Capture the cell that displays the provided text and extract its (X, Y) central coordinate. 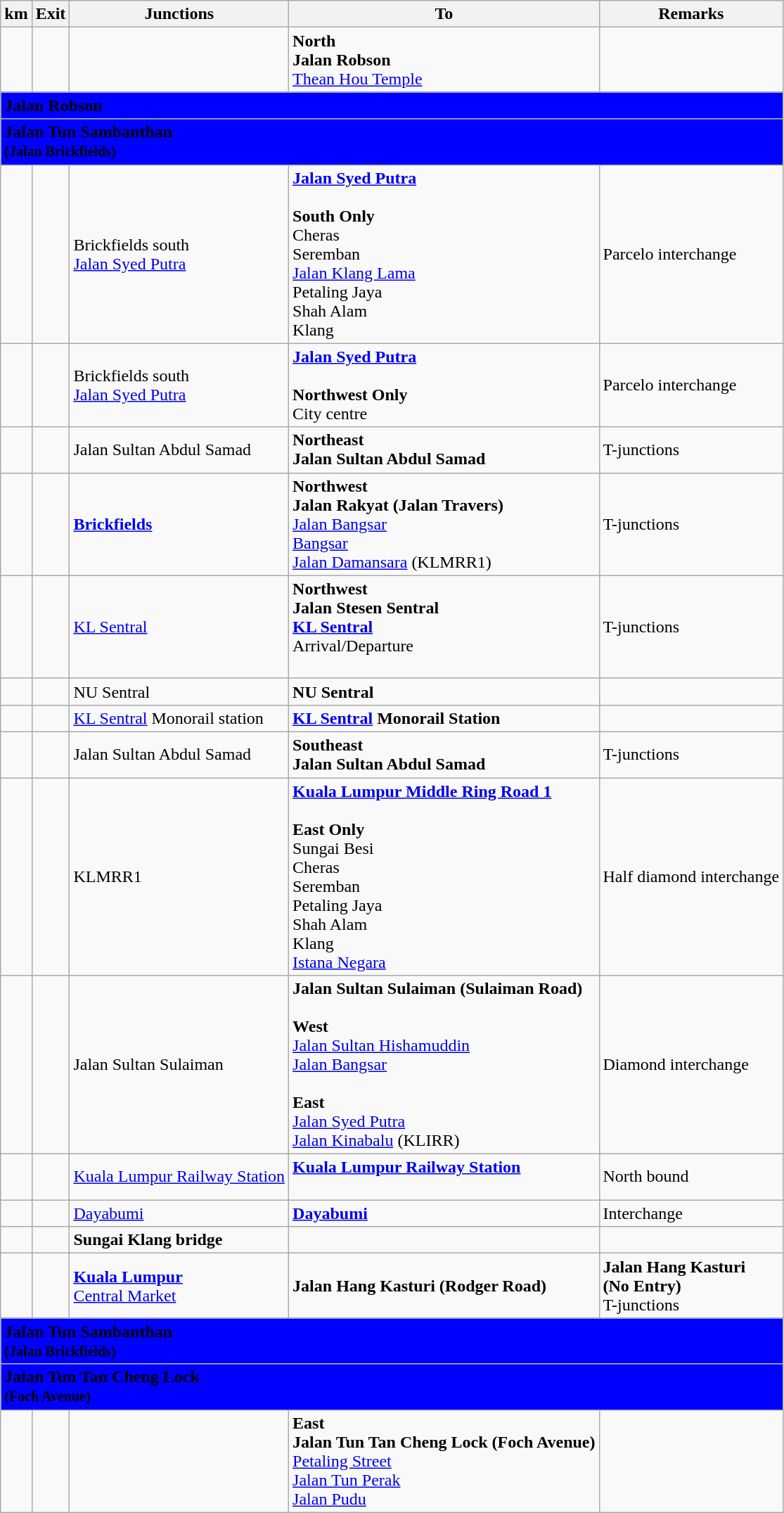
NorthwestJalan Stesen Sentral KL SentralArrival/Departure (444, 627)
Kuala LumpurCentral Market (179, 1286)
Remarks (691, 14)
NorthwestJalan Rakyat (Jalan Travers)Jalan BangsarBangsarJalan Damansara (KLMRR1) (444, 524)
Half diamond interchange (691, 876)
NorthJalan RobsonThean Hou Temple (444, 60)
KLMRR1 (179, 876)
Exit (51, 14)
To (444, 14)
SoutheastJalan Sultan Abdul Samad (444, 754)
Sungai Klang bridge (179, 1240)
EastJalan Tun Tan Cheng Lock (Foch Avenue)Petaling StreetJalan Tun PerakJalan Pudu (444, 1461)
Diamond interchange (691, 1065)
KL Sentral (179, 627)
Interchange (691, 1213)
Jalan Sultan Sulaiman (Sulaiman Road)WestJalan Sultan HishamuddinJalan BangsarEast Jalan Syed Putra Jalan Kinabalu (KLIRR) (444, 1065)
NortheastJalan Sultan Abdul Samad (444, 450)
Jalan Hang Kasturi (Rodger Road) (444, 1286)
Jalan Syed PutraSouth OnlyCherasSerembanJalan Klang LamaPetaling JayaShah AlamKlang (444, 254)
Jalan Tun Tan Cheng Lock(Foch Avenue) (392, 1387)
North bound (691, 1177)
Kuala Lumpur Middle Ring Road 1East OnlySungai BesiCherasSerembanPetaling JayaShah AlamKlangIstana Negara (444, 876)
KL Sentral Monorail Station (444, 718)
Junctions (179, 14)
Jalan Syed PutraNorthwest OnlyCity centre (444, 385)
Jalan Robson (392, 106)
Jalan Sultan Sulaiman (179, 1065)
KL Sentral Monorail station (179, 718)
Jalan Hang Kasturi(No Entry)T-junctions (691, 1286)
km (16, 14)
Brickfields (179, 524)
